Extract the (X, Y) coordinate from the center of the cell holding the provided text.  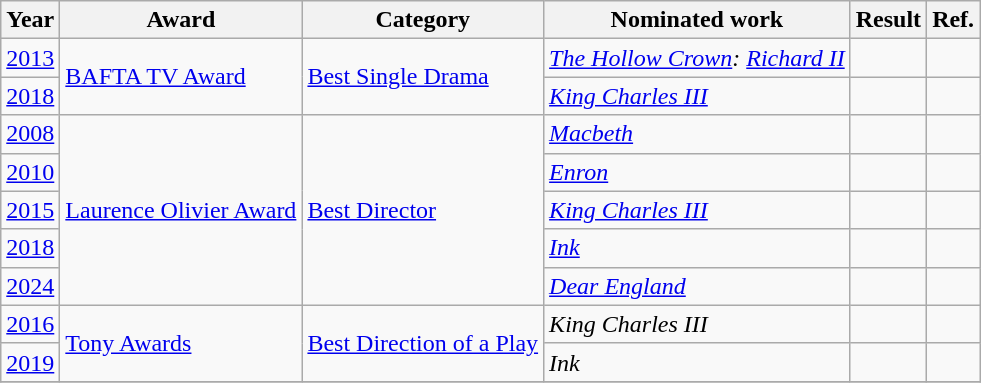
Laurence Olivier Award (181, 210)
Result (888, 20)
2019 (30, 362)
Nominated work (698, 20)
Best Direction of a Play (423, 343)
Macbeth (698, 134)
Category (423, 20)
2008 (30, 134)
Best Director (423, 210)
Dear England (698, 286)
The Hollow Crown: Richard II (698, 58)
2015 (30, 210)
Enron (698, 172)
Award (181, 20)
Best Single Drama (423, 77)
BAFTA TV Award (181, 77)
2013 (30, 58)
Ref. (954, 20)
Year (30, 20)
2010 (30, 172)
2024 (30, 286)
Tony Awards (181, 343)
2016 (30, 324)
